Output the (X, Y) coordinate of the center of the cell containing the given text.  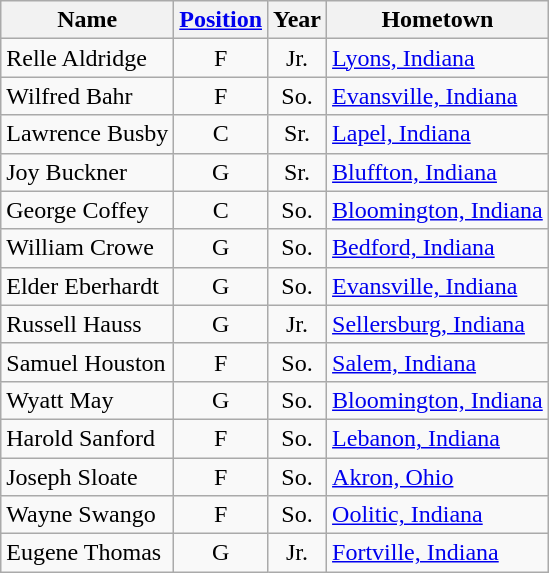
George Coffey (88, 210)
Wyatt May (88, 400)
Fortville, Indiana (438, 553)
Wilfred Bahr (88, 96)
Oolitic, Indiana (438, 515)
Elder Eberhardt (88, 286)
Bluffton, Indiana (438, 172)
Salem, Indiana (438, 362)
Russell Hauss (88, 324)
Relle Aldridge (88, 58)
Eugene Thomas (88, 553)
Lapel, Indiana (438, 134)
Joseph Sloate (88, 477)
Bedford, Indiana (438, 248)
Sellersburg, Indiana (438, 324)
Name (88, 20)
Position (221, 20)
Lyons, Indiana (438, 58)
Harold Sanford (88, 438)
Akron, Ohio (438, 477)
Hometown (438, 20)
Joy Buckner (88, 172)
Lebanon, Indiana (438, 438)
Lawrence Busby (88, 134)
Year (298, 20)
William Crowe (88, 248)
Wayne Swango (88, 515)
Samuel Houston (88, 362)
